For the text-containing cell, return its midpoint in (x, y) coordinate format. 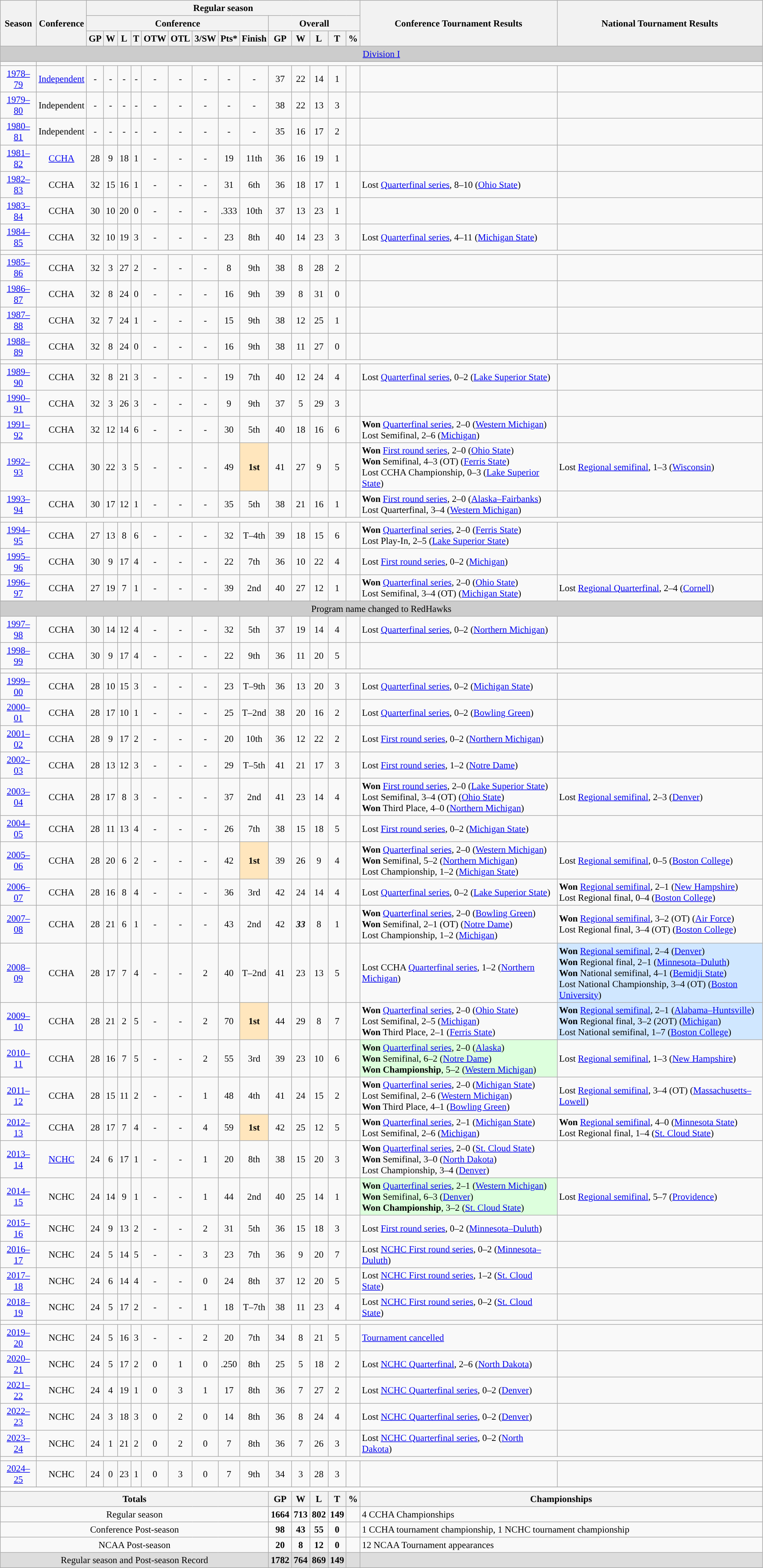
Lost NCHC First round series, 0–2 (St. Cloud State) (458, 1308)
Finish (254, 39)
Lost Quarterfinal series, 0–2 (Bowling Green) (458, 713)
12 NCAA Tournament appearances (561, 1545)
2018–19 (19, 1308)
1996–97 (19, 587)
33 (300, 924)
1985–86 (19, 268)
Lost CCHA Quarterfinal series, 1–2 (Northern Michigan) (458, 973)
1982–83 (19, 184)
Lost Quarterfinal series, 4–11 (Michigan State) (458, 237)
National Tournament Results (660, 24)
Lost Quarterfinal series, 0–2 (Northern Michigan) (458, 630)
1992–93 (19, 467)
1983–84 (19, 211)
Pts* (229, 39)
1988–89 (19, 346)
1998–99 (19, 656)
1984–85 (19, 237)
T–7th (254, 1308)
2003–04 (19, 797)
1664 (280, 1514)
1990–91 (19, 403)
Won Quarterfinal series, 2–1 (Western Michigan)Won Semifinal, 6–3 (Denver)Won Championship, 3–2 (St. Cloud State) (458, 1196)
2011–12 (19, 1095)
4 CCHA Championships (561, 1514)
NCAA Post-season (134, 1545)
1981–82 (19, 158)
1987–88 (19, 320)
2017–18 (19, 1281)
.333 (229, 211)
Lost First round series, 1–2 (Notre Dame) (458, 765)
Lost Regional semifinal, 1–3 (Wisconsin) (660, 467)
2020–21 (19, 1364)
Lost First round series, 0–2 (Northern Michigan) (458, 739)
Overall (314, 24)
2005–06 (19, 861)
Won Quarterfinal series, 2–0 (Ohio State)Lost Semifinal, 3–4 (OT) (Michigan State) (458, 587)
Won Quarterfinal series, 2–0 (Alaska)Won Semifinal, 6–2 (Notre Dame)Won Championship, 5–2 (Western Michigan) (458, 1058)
Tournament cancelled (458, 1338)
OTL (181, 39)
Lost First round series, 0–2 (Minnesota–Duluth) (458, 1229)
Totals (134, 1499)
1978–79 (19, 79)
Won First round series, 2–0 (Alaska–Fairbanks)Lost Quarterfinal, 3–4 (Western Michigan) (458, 504)
2019–20 (19, 1338)
Won Quarterfinal series, 2–0 (St. Cloud State)Won Semifinal, 3–0 (North Dakota)Lost Championship, 3–4 (Denver) (458, 1159)
Lost NCHC Quarterfinal series, 0–2 (North Dakota) (458, 1443)
OTW (155, 39)
Lost NCHC Quarterfinal, 2–6 (North Dakota) (458, 1364)
1991–92 (19, 430)
1994–95 (19, 535)
869 (319, 1560)
T–4th (254, 535)
Won Quarterfinal series, 2–0 (Western Michigan)Lost Semifinal, 2–6 (Michigan) (458, 430)
Lost NCHC First round series, 0–2 (Minnesota–Duluth) (458, 1255)
2000–01 (19, 713)
59 (229, 1128)
Won Quarterfinal series, 2–0 (Ferris State)Lost Play-In, 2–5 (Lake Superior State) (458, 535)
Lost NCHC First round series, 1–2 (St. Cloud State) (458, 1281)
49 (229, 467)
Won Quarterfinal series, 2–1 (Michigan State)Lost Semifinal, 2–6 (Michigan) (458, 1128)
70 (229, 1021)
2004–05 (19, 829)
Lost Regional semifinal, 3–4 (OT) (Massachusetts–Lowell) (660, 1095)
2002–03 (19, 765)
2015–16 (19, 1229)
2021–22 (19, 1391)
Won Regional semifinal, 3–2 (OT) (Air Force)Lost Regional final, 3–4 (OT) (Boston College) (660, 924)
Lost First round series, 0–2 (Michigan State) (458, 829)
1782 (280, 1560)
Lost Regional semifinal, 2–3 (Denver) (660, 797)
Won Regional semifinal, 4–0 (Minnesota State)Lost Regional final, 1–4 (St. Cloud State) (660, 1128)
T–9th (254, 686)
2022–23 (19, 1417)
Lost First round series, 0–2 (Michigan) (458, 561)
1979–80 (19, 105)
98 (280, 1530)
1980–81 (19, 132)
Lost Quarterfinal series, 0–2 (Michigan State) (458, 686)
Won Quarterfinal series, 2–0 (Western Michigan)Won Semifinal, 5–2 (Northern Michigan)Lost Championship, 1–2 (Michigan State) (458, 861)
.250 (229, 1364)
2001–02 (19, 739)
Won Regional semifinal, 2–1 (New Hampshire)Lost Regional final, 0–4 (Boston College) (660, 892)
T–5th (254, 765)
2007–08 (19, 924)
1999–00 (19, 686)
1989–90 (19, 377)
Division I (381, 54)
3/SW (205, 39)
2012–13 (19, 1128)
1995–96 (19, 561)
48 (229, 1095)
Season (19, 24)
6th (254, 184)
2013–14 (19, 1159)
Lost Quarterfinal series, 8–10 (Ohio State) (458, 184)
2016–17 (19, 1255)
1 CCHA tournament championship, 1 NCHC tournament championship (561, 1530)
Won Regional semifinal, 2–1 (Alabama–Huntsville)Won Regional final, 3–2 (2OT) (Michigan)Lost National semifinal, 1–7 (Boston College) (660, 1021)
4th (254, 1095)
2024–25 (19, 1474)
1986–87 (19, 294)
764 (300, 1560)
Won Quarterfinal series, 2–0 (Ohio State)Lost Semifinal, 2–5 (Michigan)Won Third Place, 2–1 (Ferris State) (458, 1021)
11th (254, 158)
Conference Tournament Results (458, 24)
2006–07 (19, 892)
2014–15 (19, 1196)
Won First round series, 2–0 (Lake Superior State)Lost Semifinal, 3–4 (OT) (Ohio State)Won Third Place, 4–0 (Northern Michigan) (458, 797)
Lost Regional semifinal, 1–3 (New Hampshire) (660, 1058)
1997–98 (19, 630)
Won Quarterfinal series, 2–0 (Michigan State)Lost Semifinal, 2–6 (Western Michigan)Won Third Place, 4–1 (Bowling Green) (458, 1095)
2009–10 (19, 1021)
802 (319, 1514)
2023–24 (19, 1443)
Lost Regional semifinal, 5–7 (Providence) (660, 1196)
2008–09 (19, 973)
713 (300, 1514)
Won Quarterfinal series, 2–0 (Bowling Green)Won Semifinal, 2–1 (OT) (Notre Dame)Lost Championship, 1–2 (Michigan) (458, 924)
2010–11 (19, 1058)
1993–94 (19, 504)
Championships (561, 1499)
Regular season and Post-season Record (134, 1560)
Conference Post-season (134, 1530)
Program name changed to RedHawks (381, 609)
Won First round series, 2–0 (Ohio State)Won Semifinal, 4–3 (OT) (Ferris State)Lost CCHA Championship, 0–3 (Lake Superior State) (458, 467)
Lost Regional semifinal, 0–5 (Boston College) (660, 861)
Lost Regional Quarterfinal, 2–4 (Cornell) (660, 587)
